Find where the given text appears and provide that cell's center as (x, y) coordinate. 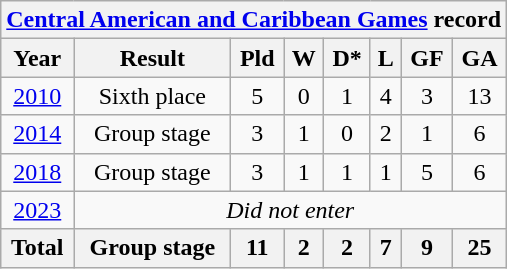
GF (426, 58)
7 (386, 248)
13 (479, 96)
L (386, 58)
4 (386, 96)
Year (38, 58)
2018 (38, 172)
25 (479, 248)
9 (426, 248)
2010 (38, 96)
11 (258, 248)
Sixth place (152, 96)
GA (479, 58)
Result (152, 58)
W (304, 58)
Central American and Caribbean Games record (254, 20)
2023 (38, 210)
D* (347, 58)
Pld (258, 58)
2014 (38, 134)
Total (38, 248)
Did not enter (290, 210)
